Scan for the cell matching the given text and deliver its (x, y) coordinate at center. 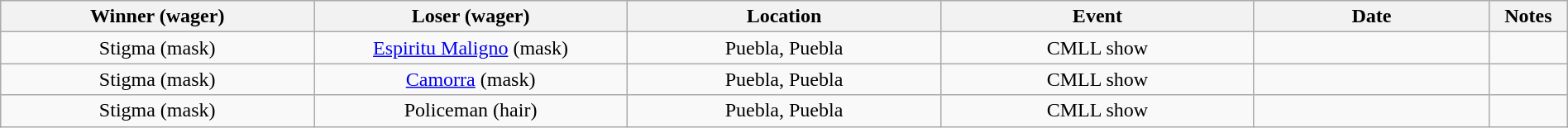
Date (1371, 17)
Policeman (hair) (471, 111)
Camorra (mask) (471, 79)
Event (1097, 17)
Winner (wager) (157, 17)
Notes (1528, 17)
Espiritu Maligno (mask) (471, 48)
Location (784, 17)
Loser (wager) (471, 17)
